Capture the cell that displays the provided text and extract its (x, y) central coordinate. 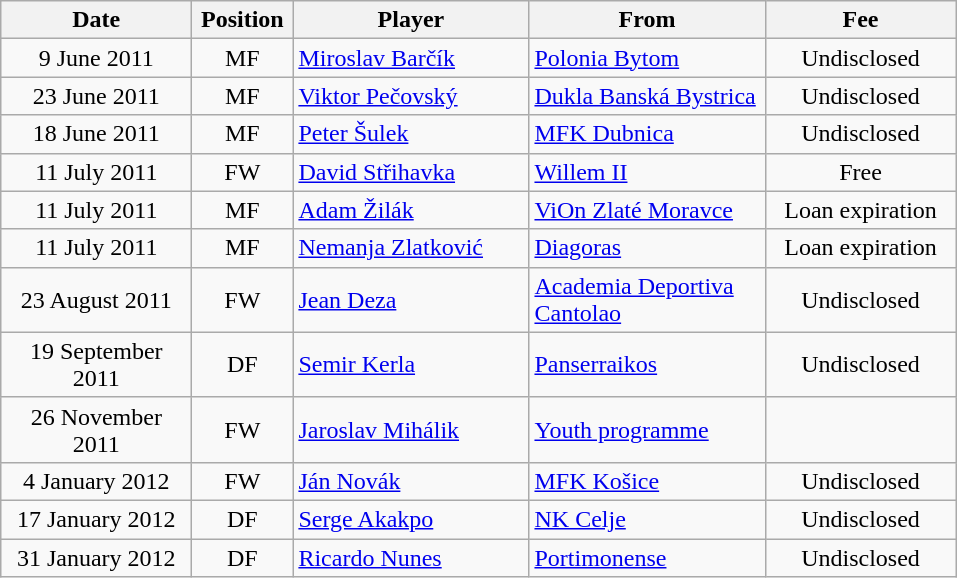
Willem II (647, 172)
Jean Deza (411, 300)
MFK Dubnica (647, 134)
From (647, 20)
NK Celje (647, 519)
Date (96, 20)
Adam Žilák (411, 210)
9 June 2011 (96, 58)
Diagoras (647, 248)
Polonia Bytom (647, 58)
23 June 2011 (96, 96)
David Střihavka (411, 172)
19 September 2011 (96, 364)
31 January 2012 (96, 557)
Semir Kerla (411, 364)
Position (242, 20)
ViOn Zlaté Moravce (647, 210)
Peter Šulek (411, 134)
Fee (860, 20)
Ricardo Nunes (411, 557)
23 August 2011 (96, 300)
Miroslav Barčík (411, 58)
18 June 2011 (96, 134)
Dukla Banská Bystrica (647, 96)
4 January 2012 (96, 481)
Player (411, 20)
Nemanja Zlatković (411, 248)
Panserraikos (647, 364)
Youth programme (647, 430)
Ján Novák (411, 481)
Serge Akakpo (411, 519)
Academia Deportiva Cantolao (647, 300)
Jaroslav Mihálik (411, 430)
26 November 2011 (96, 430)
Portimonense (647, 557)
17 January 2012 (96, 519)
Viktor Pečovský (411, 96)
Free (860, 172)
MFK Košice (647, 481)
